Determine the (X, Y) coordinate at the center of the cell enclosing the given text.  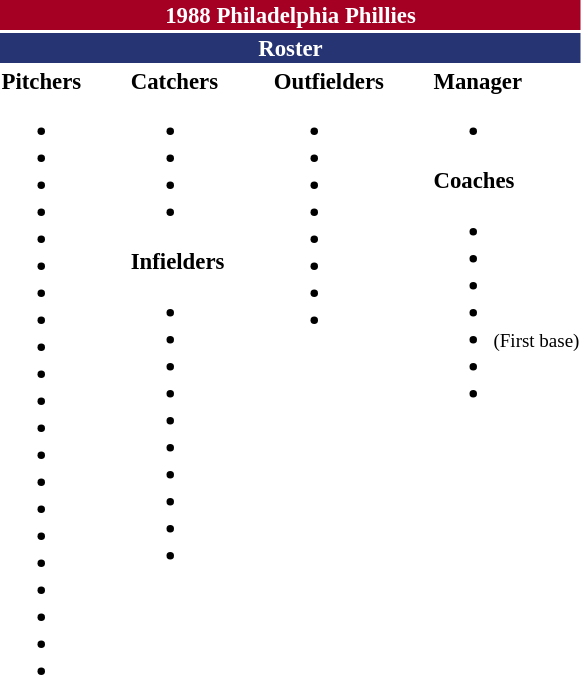
1988 Philadelphia Phillies (290, 15)
Roster (290, 48)
